Capture the cell that displays the provided text and extract its [x, y] central coordinate. 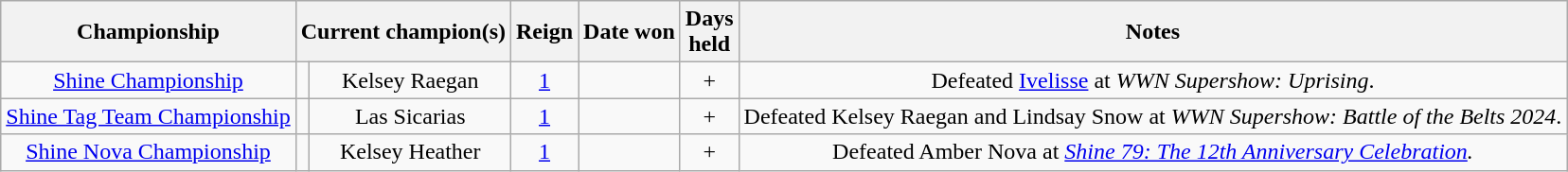
Shine Nova Championship [148, 152]
Defeated Ivelisse at WWN Supershow: Uprising. [1153, 80]
Notes [1153, 32]
Defeated Kelsey Raegan and Lindsay Snow at WWN Supershow: Battle of the Belts 2024. [1153, 116]
Reign [545, 32]
Kelsey Heather [411, 152]
Kelsey Raegan [411, 80]
Shine Tag Team Championship [148, 116]
Las Sicarias [411, 116]
Defeated Amber Nova at Shine 79: The 12th Anniversary Celebration. [1153, 152]
Date won [630, 32]
Current champion(s) [403, 32]
Shine Championship [148, 80]
Championship [148, 32]
Daysheld [709, 32]
